Detect which cell encompasses the target text, then output its (X, Y) center coordinate. 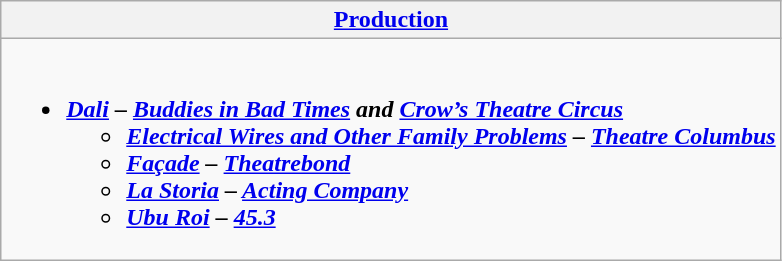
Production (391, 20)
